From the cell containing the given text, extract its center point as (x, y) coordinate. 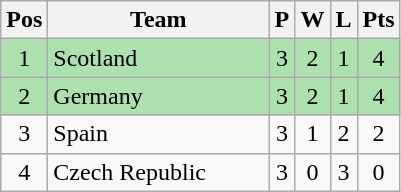
Scotland (158, 58)
W (312, 20)
Pos (24, 20)
Team (158, 20)
Czech Republic (158, 172)
Spain (158, 134)
L (344, 20)
Germany (158, 96)
P (282, 20)
Pts (378, 20)
